Search for the cell housing the specified text and yield its [x, y] center coordinate. 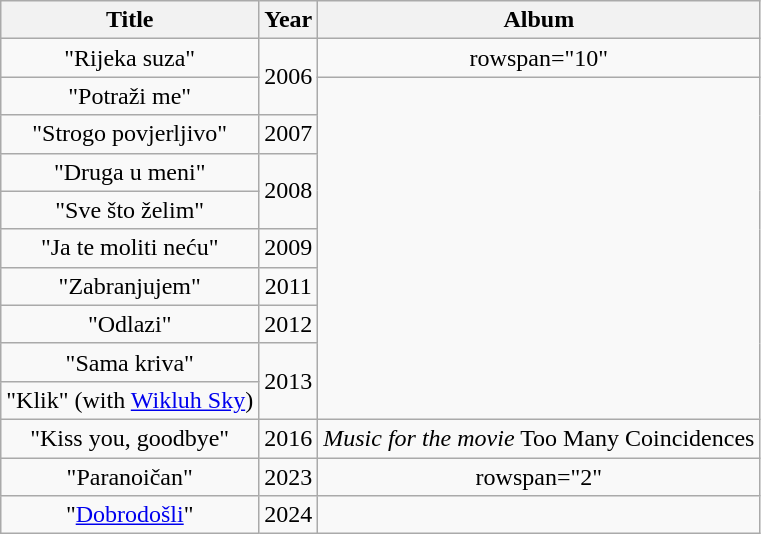
Album [539, 20]
Title [130, 20]
rowspan="10" [539, 58]
"Rijeka suza" [130, 58]
2012 [288, 324]
"Odlazi" [130, 324]
2016 [288, 438]
2013 [288, 381]
2011 [288, 286]
"Strogo povjerljivo" [130, 134]
"Ja te moliti neću" [130, 248]
"Dobrodošli" [130, 515]
2006 [288, 77]
Music for the movie Too Many Coincidences [539, 438]
"Klik" (with Wikluh Sky) [130, 400]
2007 [288, 134]
rowspan="2" [539, 477]
Year [288, 20]
2024 [288, 515]
2009 [288, 248]
"Druga u meni" [130, 172]
"Sama kriva" [130, 362]
2008 [288, 191]
2023 [288, 477]
"Sve što želim" [130, 210]
"Paranoičan" [130, 477]
"Potraži me" [130, 96]
"Zabranjujem" [130, 286]
"Kiss you, goodbye" [130, 438]
